Find where the given text appears and provide that cell's center as [X, Y] coordinate. 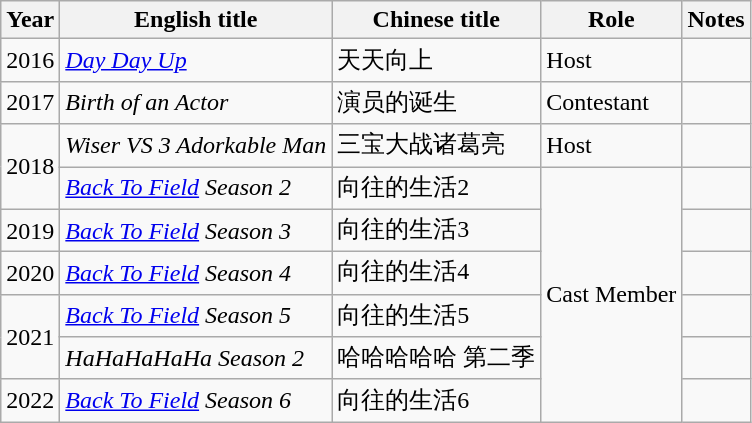
演员的诞生 [436, 102]
Wiser VS 3 Adorkable Man [196, 146]
天天向上 [436, 60]
English title [196, 20]
2016 [30, 60]
向往的生活6 [436, 400]
2020 [30, 274]
向往的生活5 [436, 316]
Back To Field Season 6 [196, 400]
Back To Field Season 5 [196, 316]
Back To Field Season 2 [196, 188]
2021 [30, 336]
哈哈哈哈哈 第二季 [436, 358]
向往的生活3 [436, 230]
Year [30, 20]
2022 [30, 400]
Day Day Up [196, 60]
HaHaHaHaHa Season 2 [196, 358]
Birth of an Actor [196, 102]
2019 [30, 230]
Back To Field Season 3 [196, 230]
Contestant [612, 102]
2018 [30, 166]
Notes [716, 20]
2017 [30, 102]
Chinese title [436, 20]
三宝大战诸葛亮 [436, 146]
Back To Field Season 4 [196, 274]
向往的生活2 [436, 188]
Role [612, 20]
Cast Member [612, 294]
向往的生活4 [436, 274]
